Locate the cell with the specified text and output its [X, Y] center coordinate. 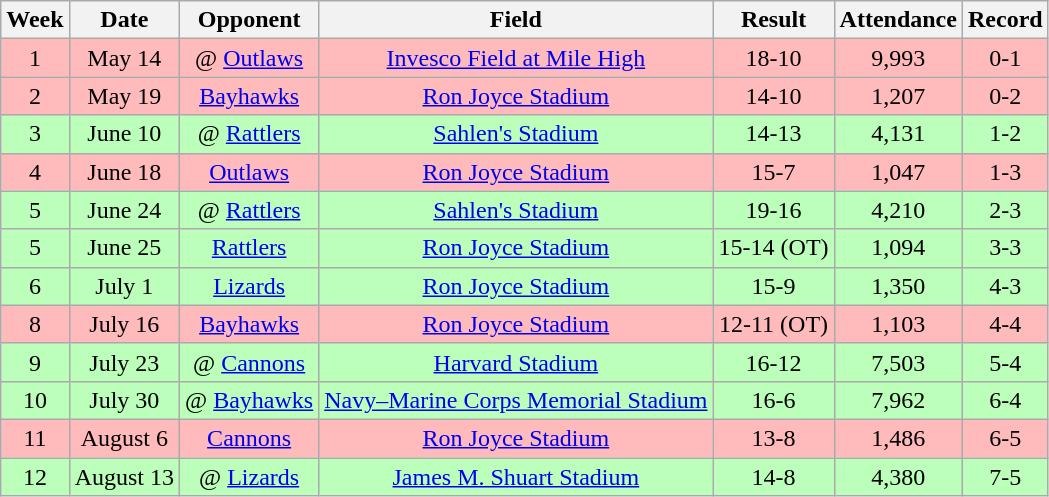
14-10 [774, 96]
1-2 [1005, 134]
4 [35, 172]
1,103 [898, 324]
8 [35, 324]
Date [124, 20]
2-3 [1005, 210]
12-11 (OT) [774, 324]
May 14 [124, 58]
6 [35, 286]
Rattlers [250, 248]
19-16 [774, 210]
Record [1005, 20]
6-4 [1005, 400]
1,047 [898, 172]
June 18 [124, 172]
July 1 [124, 286]
3 [35, 134]
August 6 [124, 438]
3-3 [1005, 248]
July 16 [124, 324]
Opponent [250, 20]
July 30 [124, 400]
@ Cannons [250, 362]
15-9 [774, 286]
May 19 [124, 96]
Week [35, 20]
1-3 [1005, 172]
4,131 [898, 134]
Cannons [250, 438]
August 13 [124, 477]
1,486 [898, 438]
Harvard Stadium [516, 362]
4,210 [898, 210]
18-10 [774, 58]
7-5 [1005, 477]
1,350 [898, 286]
@ Outlaws [250, 58]
2 [35, 96]
Result [774, 20]
Invesco Field at Mile High [516, 58]
14-13 [774, 134]
7,503 [898, 362]
4-3 [1005, 286]
6-5 [1005, 438]
10 [35, 400]
@ Bayhawks [250, 400]
9 [35, 362]
Outlaws [250, 172]
12 [35, 477]
7,962 [898, 400]
June 10 [124, 134]
15-7 [774, 172]
July 23 [124, 362]
@ Lizards [250, 477]
Lizards [250, 286]
16-12 [774, 362]
Navy–Marine Corps Memorial Stadium [516, 400]
1 [35, 58]
4-4 [1005, 324]
June 24 [124, 210]
0-1 [1005, 58]
14-8 [774, 477]
Field [516, 20]
0-2 [1005, 96]
13-8 [774, 438]
4,380 [898, 477]
9,993 [898, 58]
5-4 [1005, 362]
1,207 [898, 96]
Attendance [898, 20]
11 [35, 438]
James M. Shuart Stadium [516, 477]
1,094 [898, 248]
June 25 [124, 248]
15-14 (OT) [774, 248]
16-6 [774, 400]
